Search for the cell housing the specified text and yield its (X, Y) center coordinate. 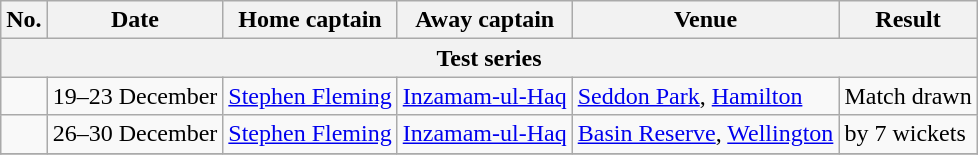
Match drawn (908, 96)
Home captain (310, 20)
Basin Reserve, Wellington (706, 134)
Test series (489, 58)
Result (908, 20)
by 7 wickets (908, 134)
26–30 December (135, 134)
Venue (706, 20)
Seddon Park, Hamilton (706, 96)
No. (24, 20)
Date (135, 20)
Away captain (484, 20)
19–23 December (135, 96)
